Provide the (x, y) coordinate of the cell's center where the given text is located.  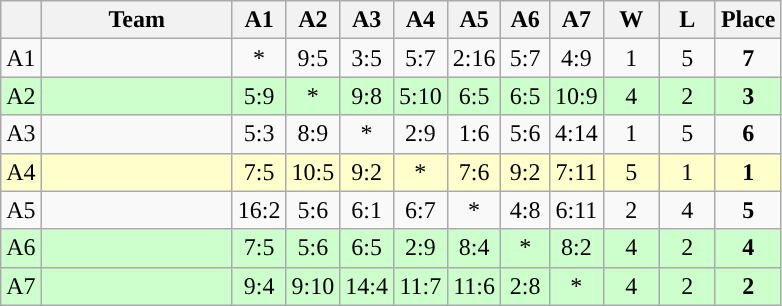
1:6 (474, 134)
9:8 (367, 96)
2:8 (526, 286)
9:5 (313, 58)
2:16 (474, 58)
7:11 (576, 172)
11:6 (474, 286)
6:1 (367, 210)
6:7 (420, 210)
6 (748, 134)
8:9 (313, 134)
9:4 (259, 286)
14:4 (367, 286)
3:5 (367, 58)
W (631, 20)
9:10 (313, 286)
7 (748, 58)
8:4 (474, 248)
L (687, 20)
7:6 (474, 172)
5:3 (259, 134)
10:5 (313, 172)
3 (748, 96)
Team (136, 20)
11:7 (420, 286)
Place (748, 20)
10:9 (576, 96)
5:10 (420, 96)
4:8 (526, 210)
4:14 (576, 134)
8:2 (576, 248)
4:9 (576, 58)
5:9 (259, 96)
16:2 (259, 210)
6:11 (576, 210)
